Locate the cell with the specified text and output its (X, Y) center coordinate. 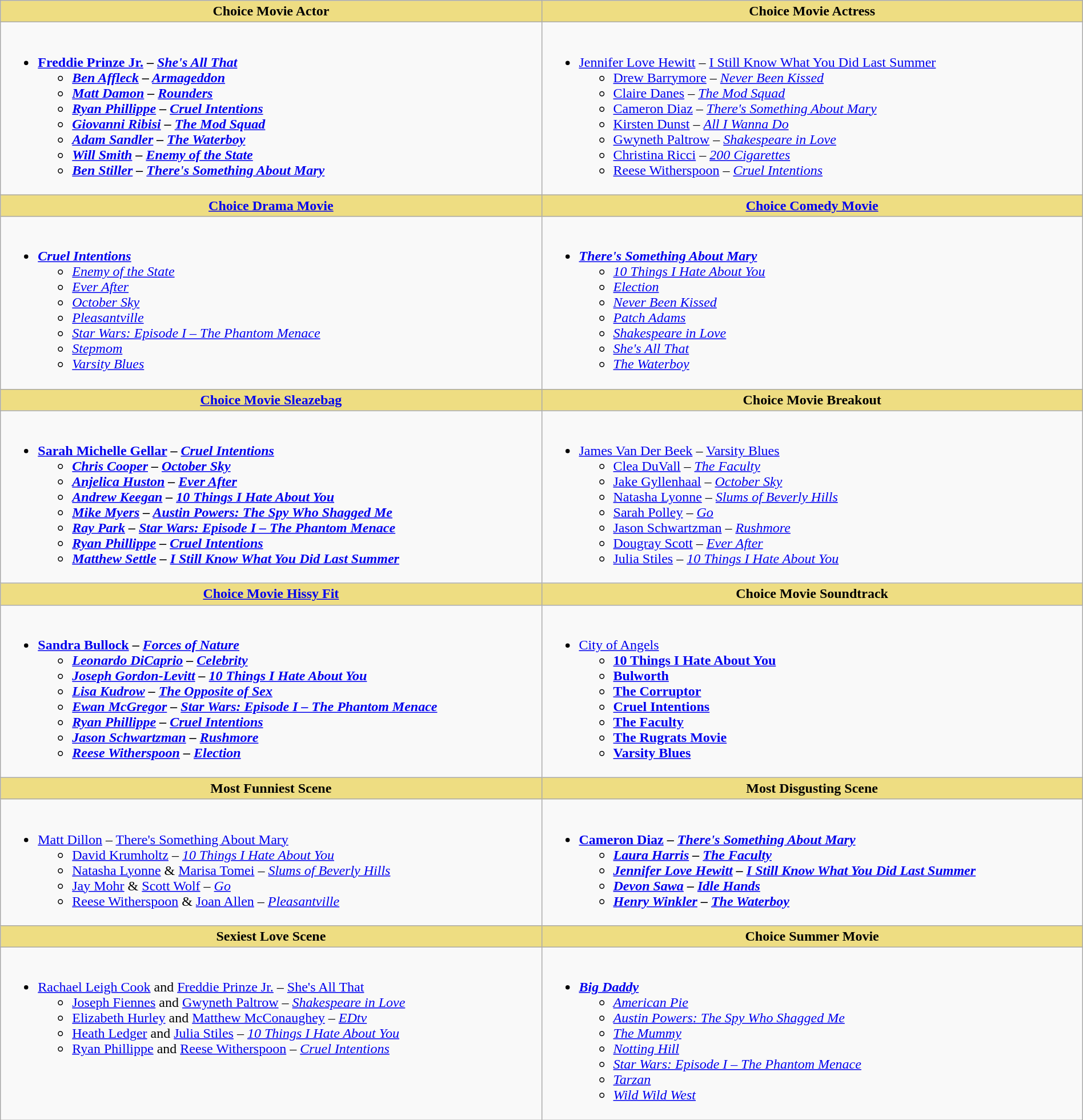
Choice Movie Actress (812, 11)
Choice Movie Soundtrack (812, 594)
Choice Summer Movie (812, 936)
Most Funniest Scene (271, 788)
Choice Movie Actor (271, 11)
Choice Movie Breakout (812, 400)
Choice Movie Sleazebag (271, 400)
City of Angels10 Things I Hate About YouBulworthThe CorruptorCruel IntentionsThe FacultyThe Rugrats MovieVarsity Blues (812, 691)
Choice Movie Hissy Fit (271, 594)
Choice Comedy Movie (812, 206)
There's Something About Mary10 Things I Hate About YouElectionNever Been KissedPatch AdamsShakespeare in LoveShe's All ThatThe Waterboy (812, 303)
Sexiest Love Scene (271, 936)
Cruel IntentionsEnemy of the StateEver AfterOctober SkyPleasantvilleStar Wars: Episode I – The Phantom MenaceStepmomVarsity Blues (271, 303)
Big DaddyAmerican PieAustin Powers: The Spy Who Shagged MeThe MummyNotting HillStar Wars: Episode I – The Phantom MenaceTarzanWild Wild West (812, 1033)
Choice Drama Movie (271, 206)
Most Disgusting Scene (812, 788)
